Provide the [x, y] coordinate of the cell's center where the given text is located.  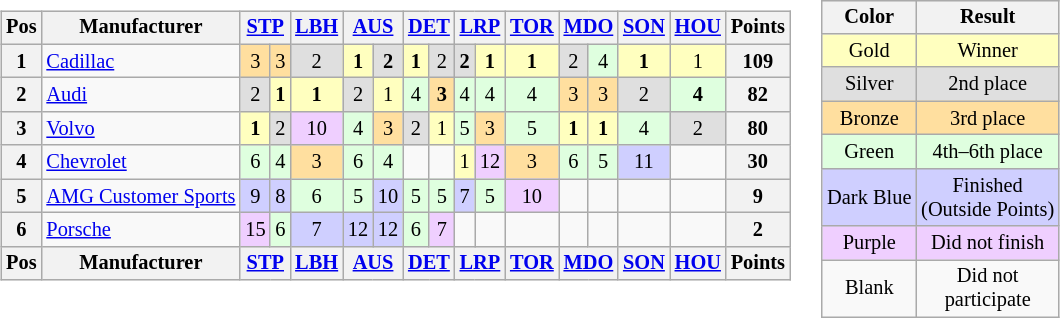
80 [758, 129]
Porsche [140, 230]
11 [644, 162]
Blank [869, 289]
Result [988, 17]
Gold [869, 51]
30 [758, 162]
Did not finish [988, 243]
Audi [140, 95]
82 [758, 95]
Silver [869, 84]
Color [869, 17]
Dark Blue [869, 197]
4th–6th place [988, 152]
Finished(Outside Points) [988, 197]
109 [758, 61]
Green [869, 152]
AMG Customer Sports [140, 196]
2nd place [988, 84]
Winner [988, 51]
Chevrolet [140, 162]
Cadillac [140, 61]
Did notparticipate [988, 289]
15 [255, 230]
Volvo [140, 129]
8 [280, 196]
Bronze [869, 118]
Purple [869, 243]
3rd place [988, 118]
